Search for the cell housing the specified text and yield its [x, y] center coordinate. 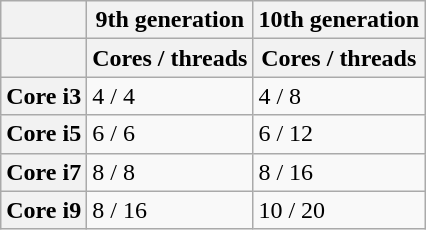
10th generation [339, 20]
Core i9 [44, 210]
10 / 20 [339, 210]
6 / 12 [339, 134]
6 / 6 [170, 134]
4 / 8 [339, 96]
9th generation [170, 20]
Core i7 [44, 172]
8 / 8 [170, 172]
Core i3 [44, 96]
4 / 4 [170, 96]
Core i5 [44, 134]
